Pinpoint the cell where the given text exists, returning its [x, y] midpoint coordinate. 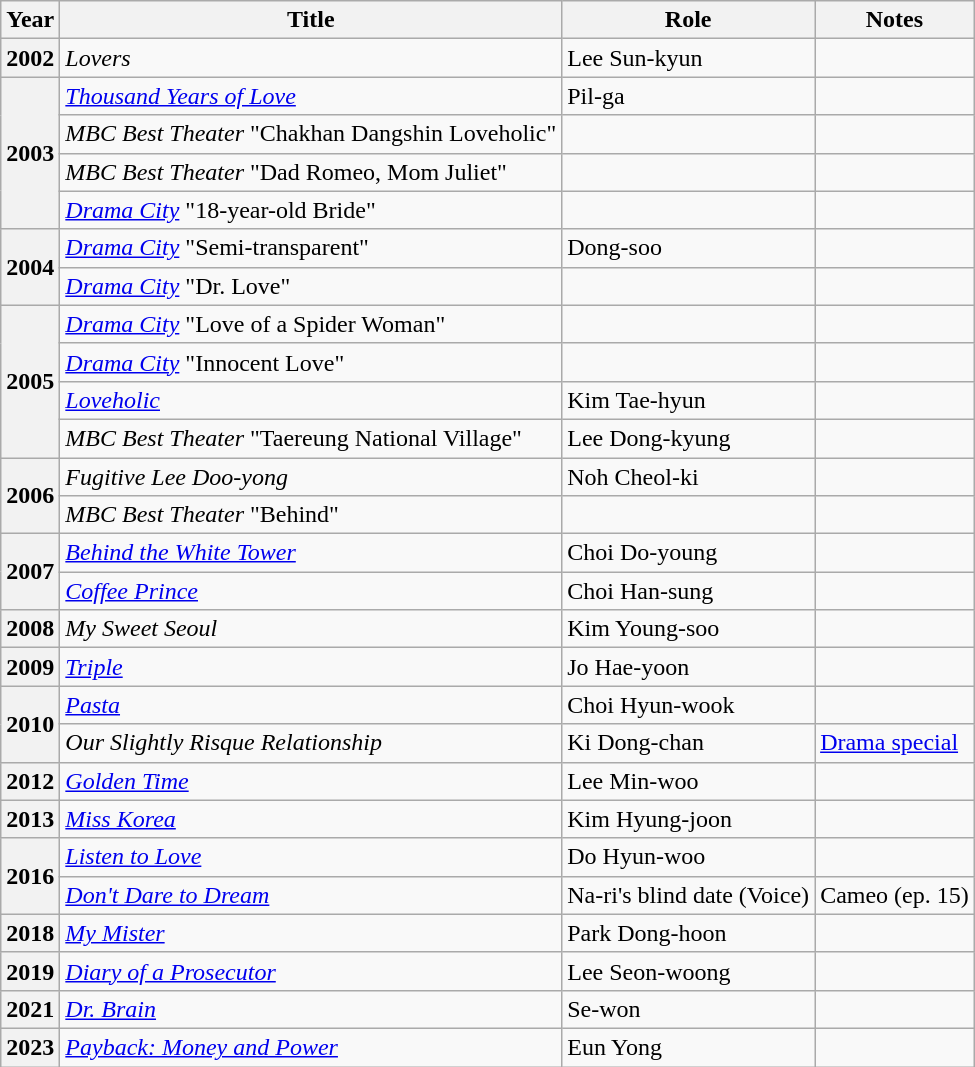
Notes [895, 20]
Dr. Brain [311, 1009]
2004 [30, 267]
Behind the White Tower [311, 553]
Choi Hyun-wook [688, 705]
Coffee Prince [311, 591]
Pil-ga [688, 96]
2013 [30, 819]
Drama City "18-year-old Bride" [311, 210]
2016 [30, 876]
2002 [30, 58]
2006 [30, 496]
Se-won [688, 1009]
2010 [30, 724]
Drama City "Love of a Spider Woman" [311, 324]
2012 [30, 781]
Don't Dare to Dream [311, 895]
2008 [30, 629]
Role [688, 20]
2023 [30, 1047]
Lovers [311, 58]
Year [30, 20]
Choi Do-young [688, 553]
Loveholic [311, 400]
Choi Han-sung [688, 591]
Na-ri's blind date (Voice) [688, 895]
Miss Korea [311, 819]
Pasta [311, 705]
Listen to Love [311, 857]
Golden Time [311, 781]
Drama City "Dr. Love" [311, 286]
Noh Cheol-ki [688, 477]
Payback: Money and Power [311, 1047]
Lee Min-woo [688, 781]
2019 [30, 971]
My Sweet Seoul [311, 629]
Our Slightly Risque Relationship [311, 743]
Drama City "Semi-transparent" [311, 248]
My Mister [311, 933]
2007 [30, 572]
2009 [30, 667]
Jo Hae-yoon [688, 667]
Title [311, 20]
Do Hyun-woo [688, 857]
2003 [30, 153]
Kim Young-soo [688, 629]
Drama special [895, 743]
Drama City "Innocent Love" [311, 362]
2005 [30, 381]
2018 [30, 933]
MBC Best Theater "Behind" [311, 515]
MBC Best Theater "Dad Romeo, Mom Juliet" [311, 172]
Lee Sun-kyun [688, 58]
Eun Yong [688, 1047]
Fugitive Lee Doo-yong [311, 477]
2021 [30, 1009]
Dong-soo [688, 248]
Park Dong-hoon [688, 933]
Kim Tae-hyun [688, 400]
Lee Seon-woong [688, 971]
Triple [311, 667]
Lee Dong-kyung [688, 438]
Kim Hyung-joon [688, 819]
Cameo (ep. 15) [895, 895]
Thousand Years of Love [311, 96]
MBC Best Theater "Taereung National Village" [311, 438]
Diary of a Prosecutor [311, 971]
Ki Dong-chan [688, 743]
MBC Best Theater "Chakhan Dangshin Loveholic" [311, 134]
